Output the (X, Y) coordinate of the center of the cell containing the given text.  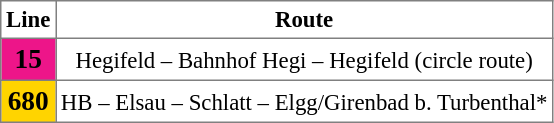
680 (28, 101)
15 (28, 59)
Route (304, 20)
HB – Elsau – Schlatt – Elgg/Girenbad b. Turbenthal* (304, 101)
Line (28, 20)
Hegifeld – Bahnhof Hegi – Hegifeld (circle route) (304, 59)
